Output the [x, y] coordinate of the center of the cell containing the given text.  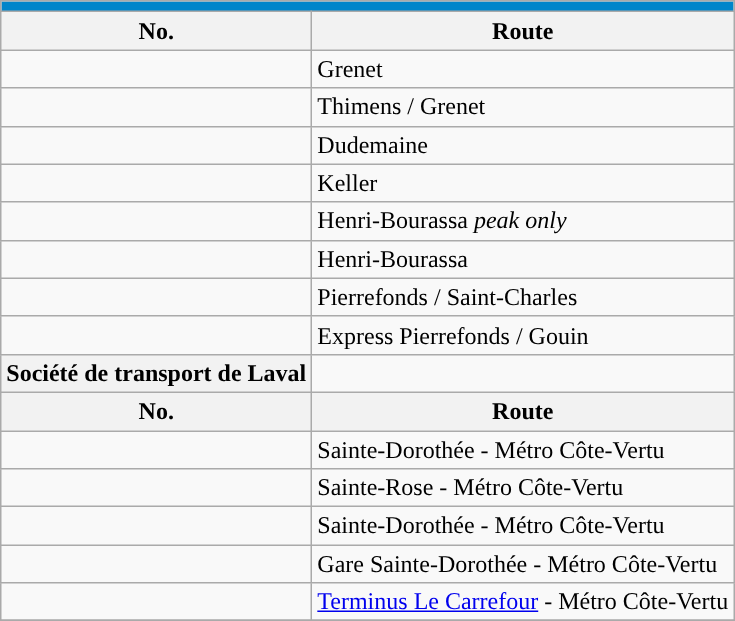
Sainte-Rose - Métro Côte-Vertu [523, 488]
Société de transport de Laval [156, 373]
Henri-Bourassa [523, 259]
Thimens / Grenet [523, 107]
Terminus Le Carrefour - Métro Côte-Vertu [523, 602]
Grenet [523, 69]
Pierrefonds / Saint-Charles [523, 297]
Express Pierrefonds / Gouin [523, 335]
Henri-Bourassa peak only [523, 221]
Dudemaine [523, 145]
Keller [523, 183]
Gare Sainte-Dorothée - Métro Côte-Vertu [523, 564]
